Capture the cell that displays the provided text and extract its [X, Y] central coordinate. 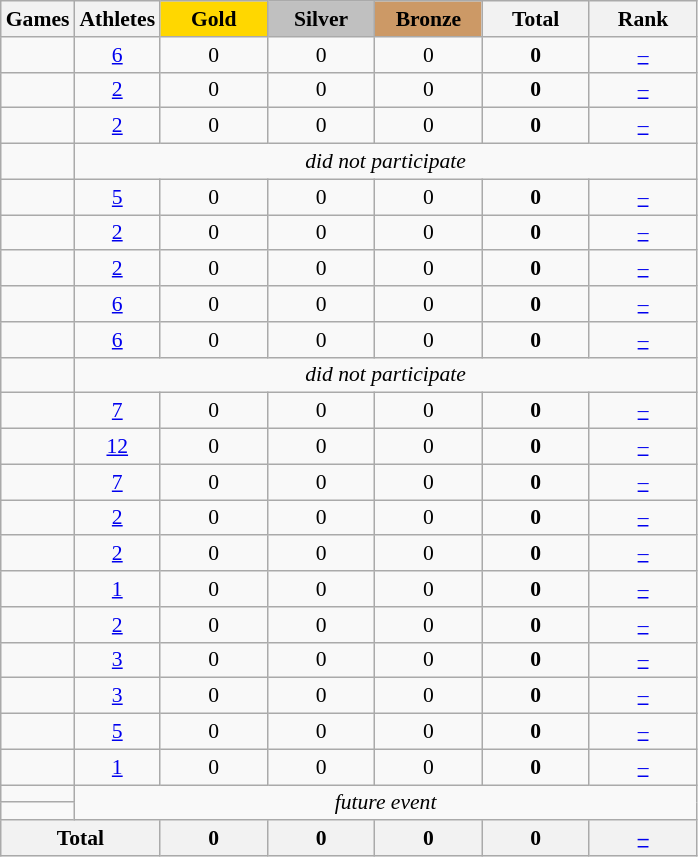
Rank [642, 19]
Athletes [117, 19]
12 [117, 447]
Bronze [428, 19]
Gold [214, 19]
Games [38, 19]
future event [385, 803]
Silver [320, 19]
